Capture the cell that displays the provided text and extract its [X, Y] central coordinate. 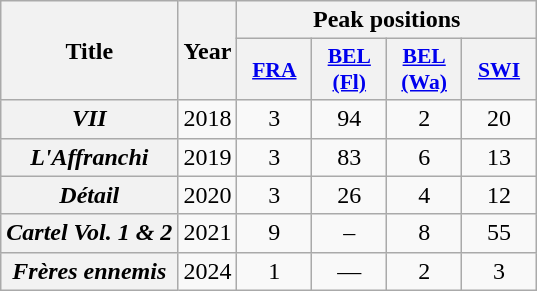
94 [350, 119]
55 [500, 233]
9 [274, 233]
BEL (Fl) [350, 70]
BEL (Wa) [424, 70]
L'Affranchi [90, 157]
Frères ennemis [90, 271]
2020 [208, 195]
VII [90, 119]
2019 [208, 157]
SWI [500, 70]
83 [350, 157]
26 [350, 195]
2024 [208, 271]
8 [424, 233]
Title [90, 50]
Year [208, 50]
Cartel Vol. 1 & 2 [90, 233]
FRA [274, 70]
6 [424, 157]
2018 [208, 119]
2021 [208, 233]
13 [500, 157]
– [350, 233]
— [350, 271]
1 [274, 271]
4 [424, 195]
12 [500, 195]
Détail [90, 195]
20 [500, 119]
Peak positions [387, 20]
